Pinpoint the cell where the given text exists, returning its [X, Y] midpoint coordinate. 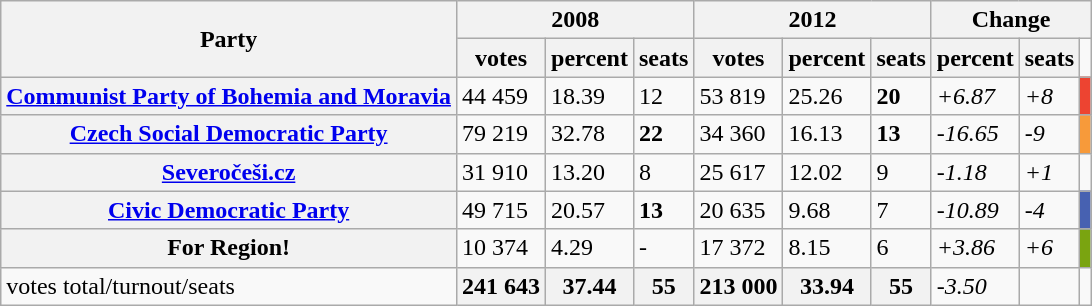
10 374 [500, 248]
-1.18 [975, 172]
16.13 [827, 134]
Civic Democratic Party [229, 210]
22 [663, 134]
- [663, 248]
-9 [1049, 134]
8 [663, 172]
37.44 [590, 286]
-3.50 [975, 286]
79 219 [500, 134]
Severočeši.cz [229, 172]
20 635 [738, 210]
213 000 [738, 286]
+1 [1049, 172]
2012 [812, 20]
4.29 [590, 248]
Change [1010, 20]
votes total/turnout/seats [229, 286]
9.68 [827, 210]
20 [901, 96]
Czech Social Democratic Party [229, 134]
Communist Party of Bohemia and Moravia [229, 96]
-4 [1049, 210]
17 372 [738, 248]
Party [229, 39]
+6.87 [975, 96]
25 617 [738, 172]
18.39 [590, 96]
9 [901, 172]
53 819 [738, 96]
-10.89 [975, 210]
8.15 [827, 248]
For Region! [229, 248]
7 [901, 210]
31 910 [500, 172]
2008 [574, 20]
13.20 [590, 172]
25.26 [827, 96]
12 [663, 96]
44 459 [500, 96]
-16.65 [975, 134]
+3.86 [975, 248]
32.78 [590, 134]
49 715 [500, 210]
+8 [1049, 96]
+6 [1049, 248]
33.94 [827, 286]
12.02 [827, 172]
241 643 [500, 286]
6 [901, 248]
34 360 [738, 134]
20.57 [590, 210]
